Return the (X, Y) coordinate for the center point of the cell that contains the specified text.  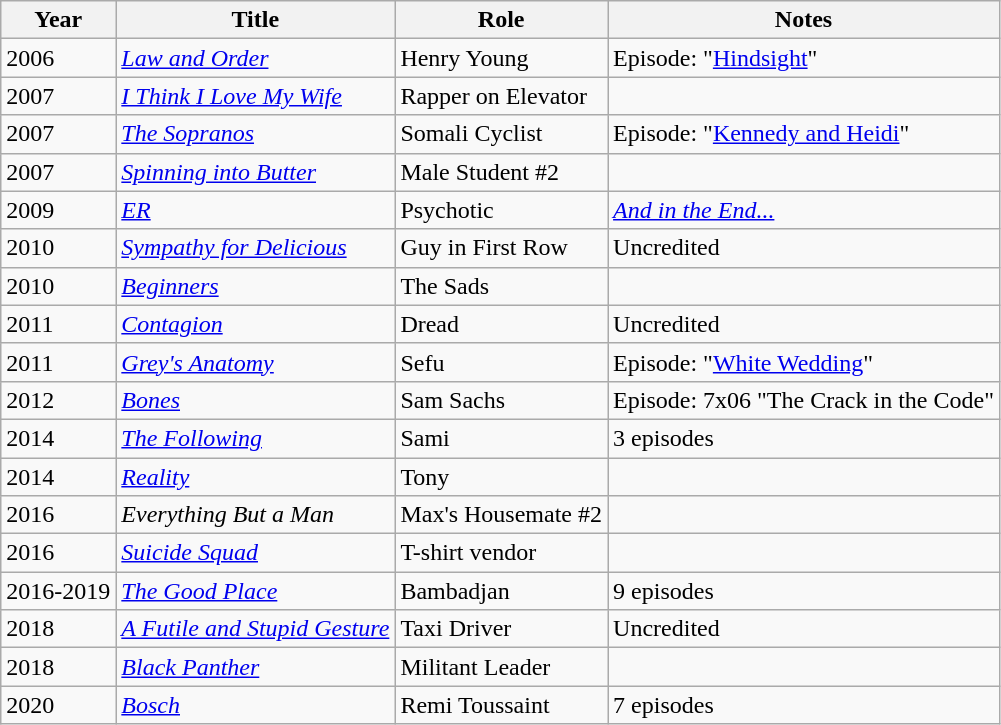
The Sads (502, 286)
Title (256, 20)
The Good Place (256, 591)
Episode: "White Wedding" (804, 362)
T-shirt vendor (502, 553)
3 episodes (804, 438)
Bones (256, 400)
Max's Housemate #2 (502, 515)
Law and Order (256, 58)
2009 (58, 210)
7 episodes (804, 705)
Reality (256, 477)
Sami (502, 438)
Spinning into Butter (256, 172)
Role (502, 20)
Dread (502, 324)
Episode: "Hindsight" (804, 58)
Everything But a Man (256, 515)
A Futile and Stupid Gesture (256, 629)
Guy in First Row (502, 248)
Taxi Driver (502, 629)
Sefu (502, 362)
Year (58, 20)
Grey's Anatomy (256, 362)
Militant Leader (502, 667)
I Think I Love My Wife (256, 96)
Rapper on Elevator (502, 96)
Episode: "Kennedy and Heidi" (804, 134)
Notes (804, 20)
Bosch (256, 705)
Male Student #2 (502, 172)
2012 (58, 400)
Sympathy for Delicious (256, 248)
Tony (502, 477)
ER (256, 210)
Remi Toussaint (502, 705)
Bambadjan (502, 591)
Black Panther (256, 667)
Contagion (256, 324)
Henry Young (502, 58)
2016-2019 (58, 591)
9 episodes (804, 591)
2006 (58, 58)
And in the End... (804, 210)
Beginners (256, 286)
Sam Sachs (502, 400)
Psychotic (502, 210)
Episode: 7x06 "The Crack in the Code" (804, 400)
The Following (256, 438)
2020 (58, 705)
Suicide Squad (256, 553)
The Sopranos (256, 134)
Somali Cyclist (502, 134)
